Provide the (X, Y) coordinate of the cell's center where the given text is located.  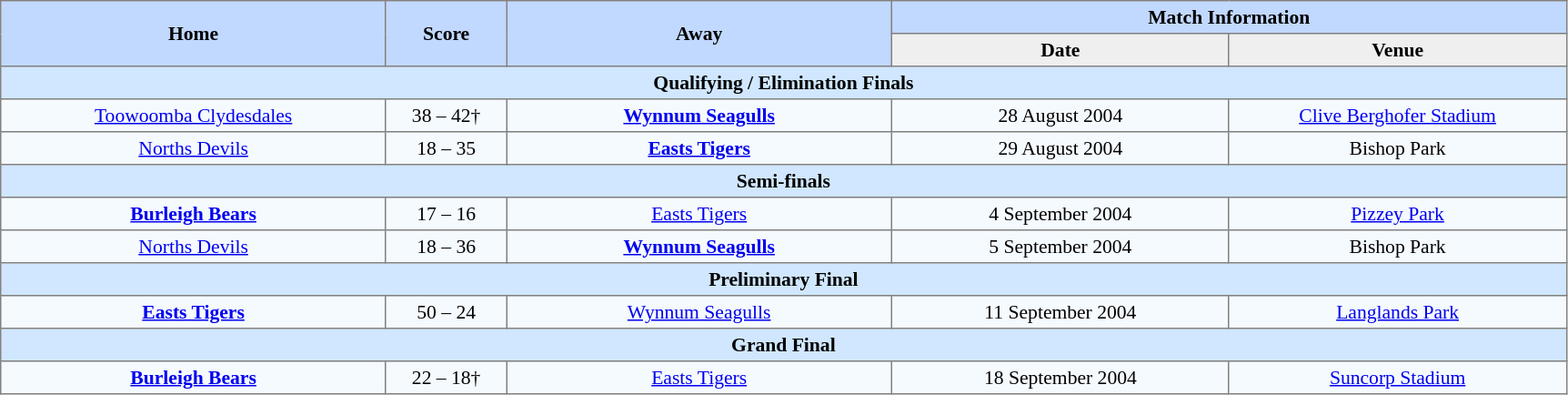
17 – 16 (446, 214)
38 – 42† (446, 116)
28 August 2004 (1060, 116)
22 – 18† (446, 378)
4 September 2004 (1060, 214)
Toowoomba Clydesdales (194, 116)
Pizzey Park (1397, 214)
5 September 2004 (1060, 247)
Grand Final (784, 345)
29 August 2004 (1060, 148)
Semi-finals (784, 181)
18 – 35 (446, 148)
Preliminary Final (784, 279)
18 September 2004 (1060, 378)
11 September 2004 (1060, 312)
Suncorp Stadium (1397, 378)
18 – 36 (446, 247)
Date (1060, 50)
50 – 24 (446, 312)
Home (194, 34)
Clive Berghofer Stadium (1397, 116)
Match Information (1230, 17)
Score (446, 34)
Langlands Park (1397, 312)
Qualifying / Elimination Finals (784, 83)
Venue (1397, 50)
Away (699, 34)
